From the cell containing the given text, extract its center point as [X, Y] coordinate. 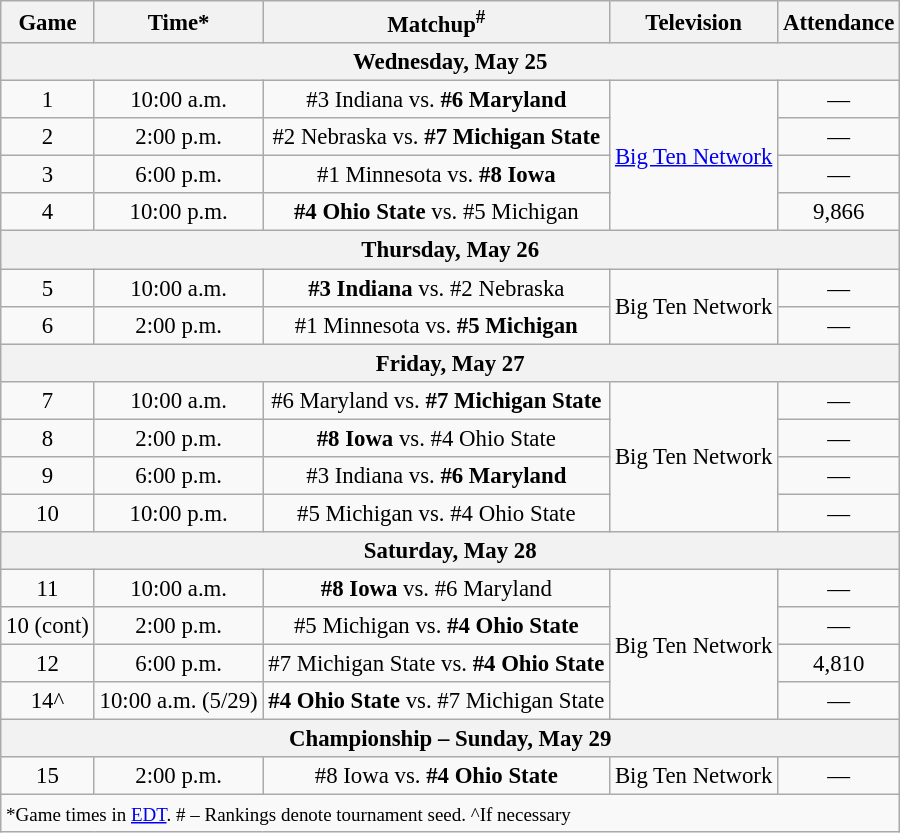
5 [48, 288]
15 [48, 776]
6 [48, 325]
#7 Michigan State vs. #4 Ohio State [436, 664]
Friday, May 27 [450, 363]
#4 Ohio State vs. #7 Michigan State [436, 701]
10:00 a.m. (5/29) [178, 701]
*Game times in EDT. # – Rankings denote tournament seed. ^If necessary [450, 814]
2 [48, 137]
Time* [178, 22]
9 [48, 476]
Game [48, 22]
#4 Ohio State vs. #5 Michigan [436, 213]
#1 Minnesota vs. #8 Iowa [436, 175]
1 [48, 100]
4 [48, 213]
Championship – Sunday, May 29 [450, 739]
Television [694, 22]
Attendance [839, 22]
#2 Nebraska vs. #7 Michigan State [436, 137]
#3 Indiana vs. #2 Nebraska [436, 288]
8 [48, 438]
9,866 [839, 213]
#1 Minnesota vs. #5 Michigan [436, 325]
Thursday, May 26 [450, 250]
Saturday, May 28 [450, 551]
14^ [48, 701]
12 [48, 664]
10 [48, 513]
3 [48, 175]
10 (cont) [48, 626]
Wednesday, May 25 [450, 62]
Matchup# [436, 22]
11 [48, 588]
4,810 [839, 664]
7 [48, 400]
#8 Iowa vs. #6 Maryland [436, 588]
#6 Maryland vs. #7 Michigan State [436, 400]
